Determine the [x, y] coordinate at the center of the cell enclosing the given text.  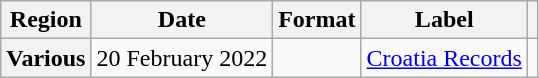
Format [317, 20]
20 February 2022 [182, 58]
Croatia Records [444, 58]
Label [444, 20]
Date [182, 20]
Region [46, 20]
Various [46, 58]
